Locate the cell with the specified text and output its (X, Y) center coordinate. 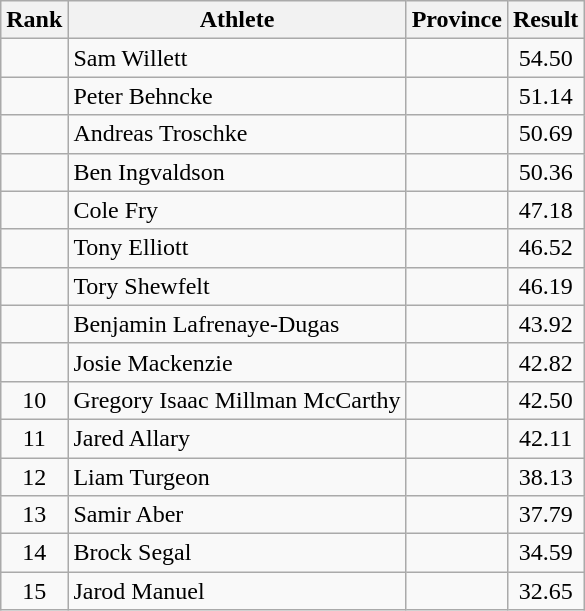
51.14 (545, 96)
15 (34, 591)
46.52 (545, 248)
32.65 (545, 591)
Sam Willett (237, 58)
Gregory Isaac Millman McCarthy (237, 400)
Jarod Manuel (237, 591)
Province (456, 20)
Samir Aber (237, 515)
13 (34, 515)
Result (545, 20)
14 (34, 553)
37.79 (545, 515)
12 (34, 477)
Tony Elliott (237, 248)
42.50 (545, 400)
38.13 (545, 477)
Rank (34, 20)
Tory Shewfelt (237, 286)
50.36 (545, 172)
Brock Segal (237, 553)
34.59 (545, 553)
10 (34, 400)
Benjamin Lafrenaye-Dugas (237, 324)
11 (34, 438)
Josie Mackenzie (237, 362)
Jared Allary (237, 438)
50.69 (545, 134)
54.50 (545, 58)
Liam Turgeon (237, 477)
Athlete (237, 20)
43.92 (545, 324)
42.82 (545, 362)
Andreas Troschke (237, 134)
Cole Fry (237, 210)
42.11 (545, 438)
Ben Ingvaldson (237, 172)
46.19 (545, 286)
Peter Behncke (237, 96)
47.18 (545, 210)
